Search for the cell housing the specified text and yield its (X, Y) center coordinate. 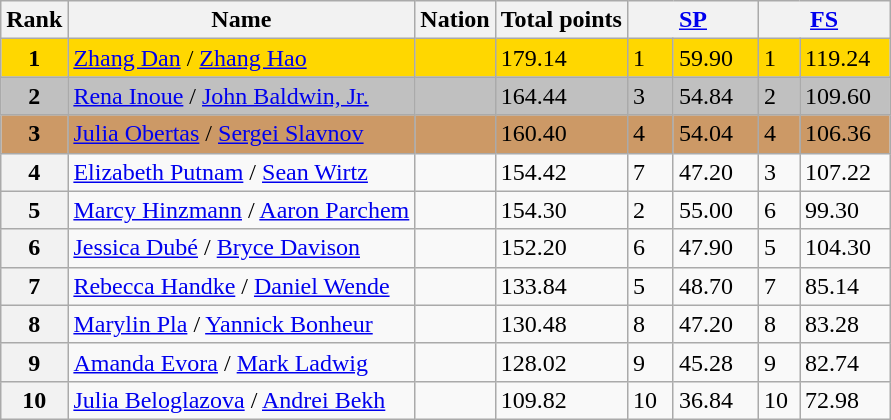
164.44 (561, 96)
Marcy Hinzmann / Aaron Parchem (242, 210)
179.14 (561, 58)
104.30 (845, 248)
Total points (561, 20)
99.30 (845, 210)
130.48 (561, 324)
54.04 (716, 134)
Name (242, 20)
Zhang Dan / Zhang Hao (242, 58)
154.30 (561, 210)
Rebecca Handke / Daniel Wende (242, 286)
85.14 (845, 286)
47.90 (716, 248)
109.82 (561, 400)
83.28 (845, 324)
Julia Obertas / Sergei Slavnov (242, 134)
Amanda Evora / Mark Ladwig (242, 362)
Marylin Pla / Yannick Bonheur (242, 324)
82.74 (845, 362)
109.60 (845, 96)
Elizabeth Putnam / Sean Wirtz (242, 172)
Jessica Dubé / Bryce Davison (242, 248)
36.84 (716, 400)
72.98 (845, 400)
Rank (34, 20)
FS (824, 20)
119.24 (845, 58)
59.90 (716, 58)
Nation (455, 20)
107.22 (845, 172)
160.40 (561, 134)
152.20 (561, 248)
SP (692, 20)
Julia Beloglazova / Andrei Bekh (242, 400)
133.84 (561, 286)
128.02 (561, 362)
154.42 (561, 172)
55.00 (716, 210)
Rena Inoue / John Baldwin, Jr. (242, 96)
45.28 (716, 362)
54.84 (716, 96)
48.70 (716, 286)
106.36 (845, 134)
